Return [x, y] of the center of cell containing provided text 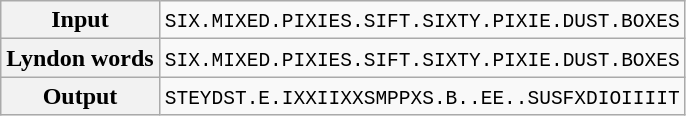
Input [80, 20]
Output [80, 96]
Lyndon words [80, 58]
STEYDST.E.IXXIIXXSMPPXS.B..EE..SUSFXDIOIIIIT [422, 96]
